Return [X, Y] of the center of cell containing provided text 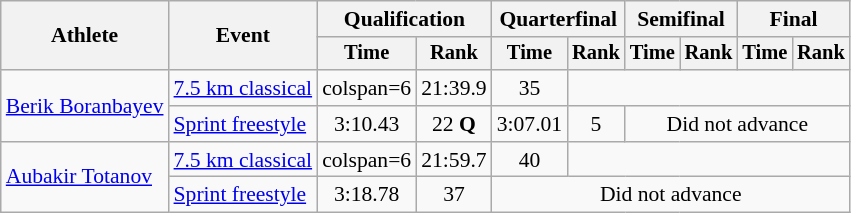
Aubakir Totanov [85, 178]
5 [596, 124]
35 [530, 88]
21:59.7 [454, 160]
3:18.78 [366, 195]
Qualification [404, 19]
Event [244, 36]
21:39.9 [454, 88]
Final [793, 19]
40 [530, 160]
Athlete [85, 36]
Berik Boranbayev [85, 106]
Semifinal [681, 19]
Quarterfinal [558, 19]
3:07.01 [530, 124]
37 [454, 195]
22 Q [454, 124]
3:10.43 [366, 124]
